Return the [x, y] coordinate for the center point of the cell that contains the specified text.  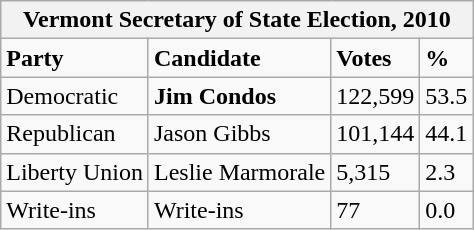
2.3 [446, 172]
Republican [75, 134]
Jason Gibbs [239, 134]
101,144 [376, 134]
122,599 [376, 96]
77 [376, 210]
Party [75, 58]
53.5 [446, 96]
Votes [376, 58]
% [446, 58]
Candidate [239, 58]
Liberty Union [75, 172]
Leslie Marmorale [239, 172]
Vermont Secretary of State Election, 2010 [237, 20]
44.1 [446, 134]
Democratic [75, 96]
Jim Condos [239, 96]
5,315 [376, 172]
0.0 [446, 210]
